Identify which cell holds the provided text, then report its (x, y) central coordinate. 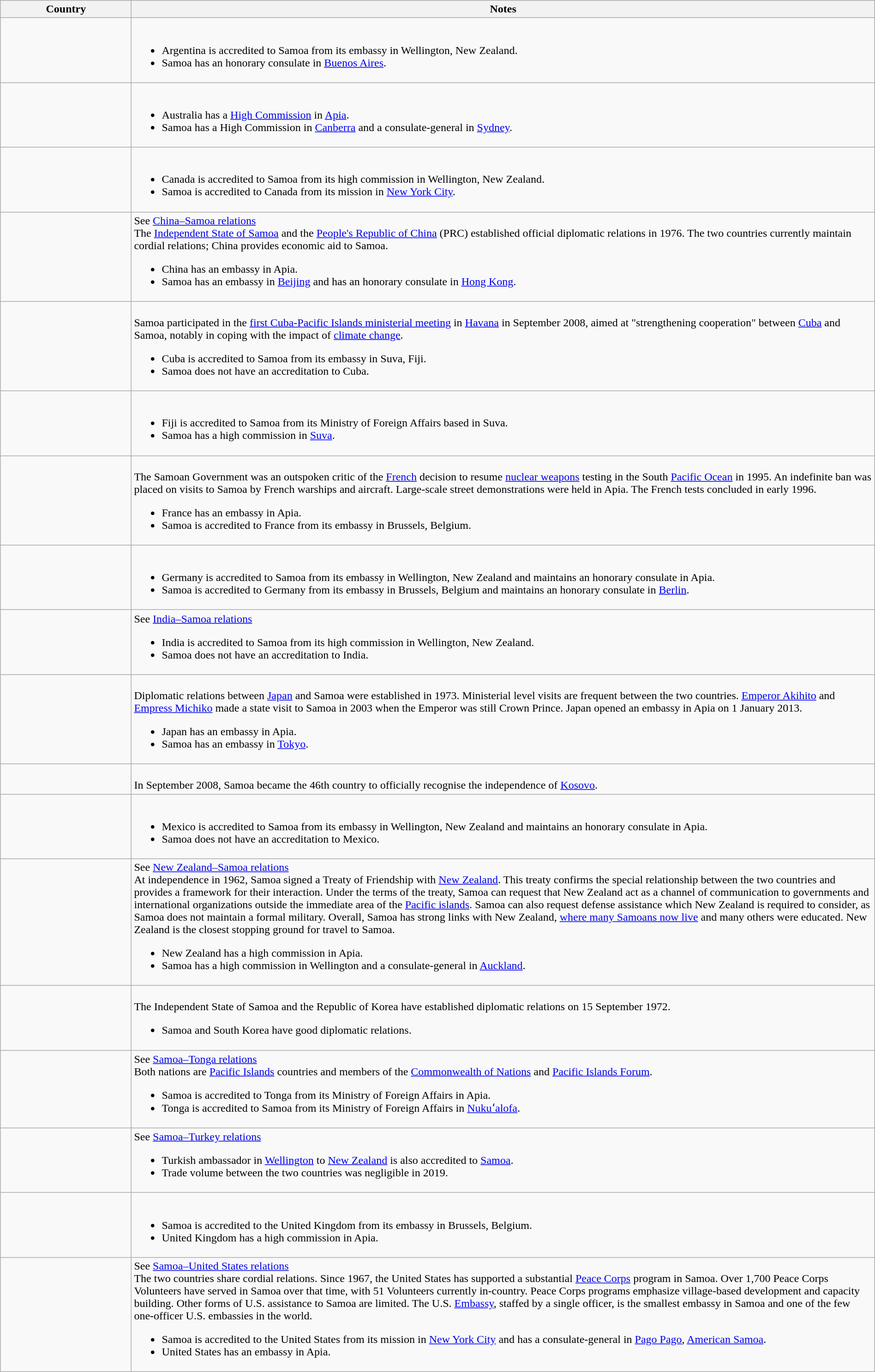
Samoa is accredited to the United Kingdom from its embassy in Brussels, Belgium.United Kingdom has a high commission in Apia. (503, 1225)
Argentina is accredited to Samoa from its embassy in Wellington, New Zealand.Samoa has an honorary consulate in Buenos Aires. (503, 50)
Notes (503, 9)
Canada is accredited to Samoa from its high commission in Wellington, New Zealand.Samoa is accredited to Canada from its mission in New York City. (503, 180)
Australia has a High Commission in Apia.Samoa has a High Commission in Canberra and a consulate-general in Sydney. (503, 115)
In September 2008, Samoa became the 46th country to officially recognise the independence of Kosovo. (503, 779)
Country (66, 9)
Fiji is accredited to Samoa from its Ministry of Foreign Affairs based in Suva.Samoa has a high commission in Suva. (503, 423)
